Return the [X, Y] coordinate for the center point of the cell that contains the specified text.  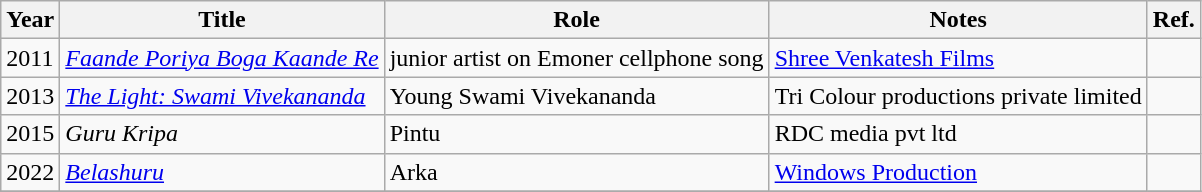
Pintu [576, 134]
Windows Production [958, 172]
2013 [30, 96]
Young Swami Vivekananda [576, 96]
Guru Kripa [222, 134]
Ref. [1174, 20]
2011 [30, 58]
2015 [30, 134]
Shree Venkatesh Films [958, 58]
Role [576, 20]
Arka [576, 172]
junior artist on Emoner cellphone song [576, 58]
The Light: Swami Vivekananda [222, 96]
Faande Poriya Boga Kaande Re [222, 58]
Tri Colour productions private limited [958, 96]
Title [222, 20]
Notes [958, 20]
RDC media pvt ltd [958, 134]
Year [30, 20]
Belashuru [222, 172]
2022 [30, 172]
